Return the [X, Y] coordinate for the center point of the cell that contains the specified text.  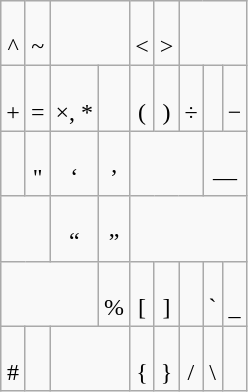
% [114, 294]
_ [234, 294]
~ [38, 34]
‘ [74, 164]
/ [191, 358]
] [166, 294]
" [38, 164]
’ [114, 164]
[ [142, 294]
{ [142, 358]
^ [14, 34]
− [234, 98]
÷ [191, 98]
\ [212, 358]
( [142, 98]
” [114, 228]
×, * [74, 98]
+ [14, 98]
“ [74, 228]
= [38, 98]
# [14, 358]
` [212, 294]
> [166, 34]
— [225, 164]
) [166, 98]
} [166, 358]
< [142, 34]
